Extract the [x, y] coordinate from the center of the cell holding the provided text.  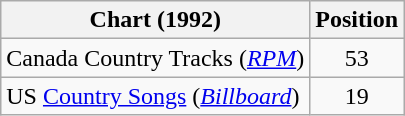
Position [357, 20]
53 [357, 58]
Canada Country Tracks (RPM) [156, 58]
US Country Songs (Billboard) [156, 96]
Chart (1992) [156, 20]
19 [357, 96]
